Scan for the cell matching the given text and deliver its [X, Y] coordinate at center. 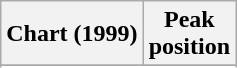
Peakposition [189, 34]
Chart (1999) [72, 34]
